Provide the (x, y) coordinate of the cell's center where the given text is located.  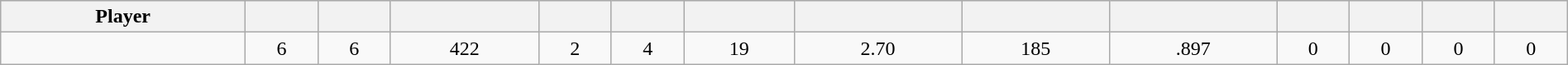
.897 (1193, 48)
2 (575, 48)
185 (1035, 48)
2.70 (878, 48)
4 (648, 48)
Player (123, 17)
422 (465, 48)
19 (739, 48)
